Return the (X, Y) coordinate for the center point of the cell that contains the specified text.  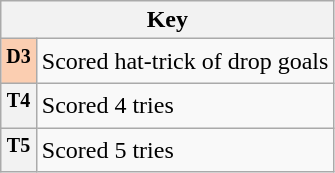
Key (168, 20)
T4 (19, 106)
T5 (19, 150)
Scored 4 tries (185, 106)
Scored hat-trick of drop goals (185, 62)
Scored 5 tries (185, 150)
D3 (19, 62)
